Search for the cell housing the specified text and yield its [X, Y] center coordinate. 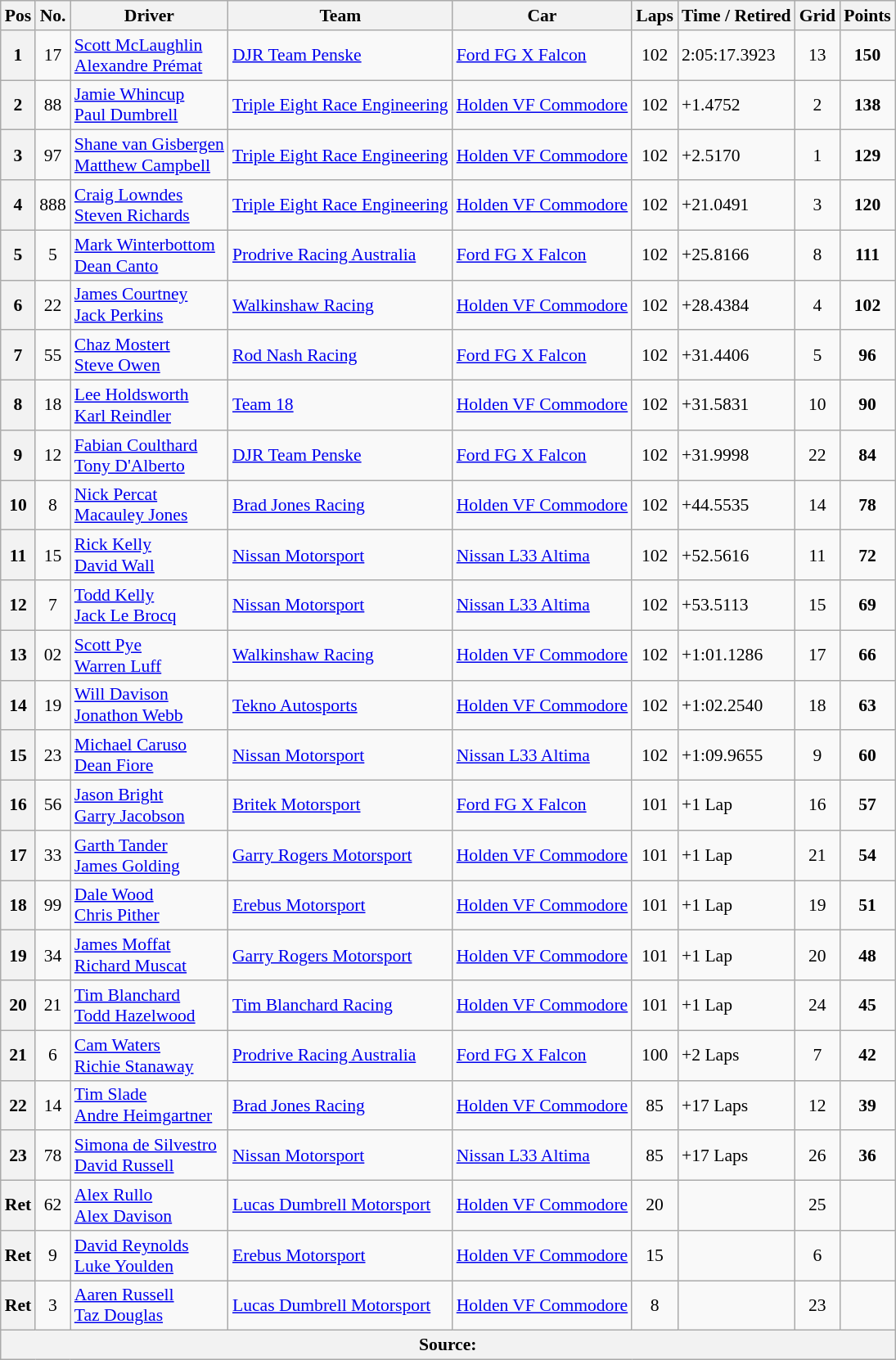
51 [867, 905]
Garth Tander James Golding [149, 856]
96 [867, 355]
24 [818, 1005]
No. [52, 16]
84 [867, 455]
Dale Wood Chris Pither [149, 905]
+31.4406 [736, 355]
150 [867, 56]
66 [867, 655]
62 [52, 1206]
Tim Blanchard Racing [340, 1005]
111 [867, 255]
54 [867, 856]
Mark Winterbottom Dean Canto [149, 255]
55 [52, 355]
56 [52, 805]
Tim Slade Andre Heimgartner [149, 1105]
+21.0491 [736, 205]
138 [867, 105]
+52.5616 [736, 555]
Tim Blanchard Todd Hazelwood [149, 1005]
88 [52, 105]
Simona de Silvestro David Russell [149, 1155]
David Reynolds Luke Youlden [149, 1255]
45 [867, 1005]
Chaz Mostert Steve Owen [149, 355]
888 [52, 205]
Will Davison Jonathon Webb [149, 705]
129 [867, 155]
Craig Lowndes Steven Richards [149, 205]
90 [867, 406]
Jamie Whincup Paul Dumbrell [149, 105]
+1:02.2540 [736, 705]
36 [867, 1155]
97 [52, 155]
Points [867, 16]
Alex Rullo Alex Davison [149, 1206]
+31.5831 [736, 406]
Tekno Autosports [340, 705]
100 [655, 1056]
69 [867, 606]
+44.5535 [736, 506]
Todd Kelly Jack Le Brocq [149, 606]
2:05:17.3923 [736, 56]
+2 Laps [736, 1056]
02 [52, 655]
+1:01.1286 [736, 655]
Aaren Russell Taz Douglas [149, 1306]
+2.5170 [736, 155]
Rod Nash Racing [340, 355]
Britek Motorsport [340, 805]
+28.4384 [736, 304]
34 [52, 956]
Pos [18, 16]
Scott McLaughlin Alexandre Prémat [149, 56]
Rick Kelly David Wall [149, 555]
Driver [149, 16]
+31.9998 [736, 455]
72 [867, 555]
+1.4752 [736, 105]
99 [52, 905]
Car [543, 16]
Grid [818, 16]
60 [867, 756]
James Courtney Jack Perkins [149, 304]
25 [818, 1206]
Time / Retired [736, 16]
42 [867, 1056]
Laps [655, 16]
Michael Caruso Dean Fiore [149, 756]
120 [867, 205]
Scott Pye Warren Luff [149, 655]
Jason Bright Garry Jacobson [149, 805]
Source: [448, 1345]
Lee Holdsworth Karl Reindler [149, 406]
Team 18 [340, 406]
Team [340, 16]
Fabian Coulthard Tony D'Alberto [149, 455]
33 [52, 856]
48 [867, 956]
+25.8166 [736, 255]
26 [818, 1155]
Cam Waters Richie Stanaway [149, 1056]
57 [867, 805]
James Moffat Richard Muscat [149, 956]
63 [867, 705]
Shane van Gisbergen Matthew Campbell [149, 155]
Nick Percat Macauley Jones [149, 506]
+53.5113 [736, 606]
39 [867, 1105]
+1:09.9655 [736, 756]
